Pinpoint the cell where the given text exists, returning its (x, y) midpoint coordinate. 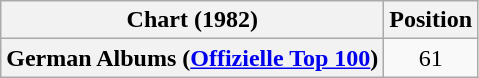
German Albums (Offizielle Top 100) (192, 58)
Position (431, 20)
Chart (1982) (192, 20)
61 (431, 58)
